Identify which cell holds the provided text, then report its [x, y] central coordinate. 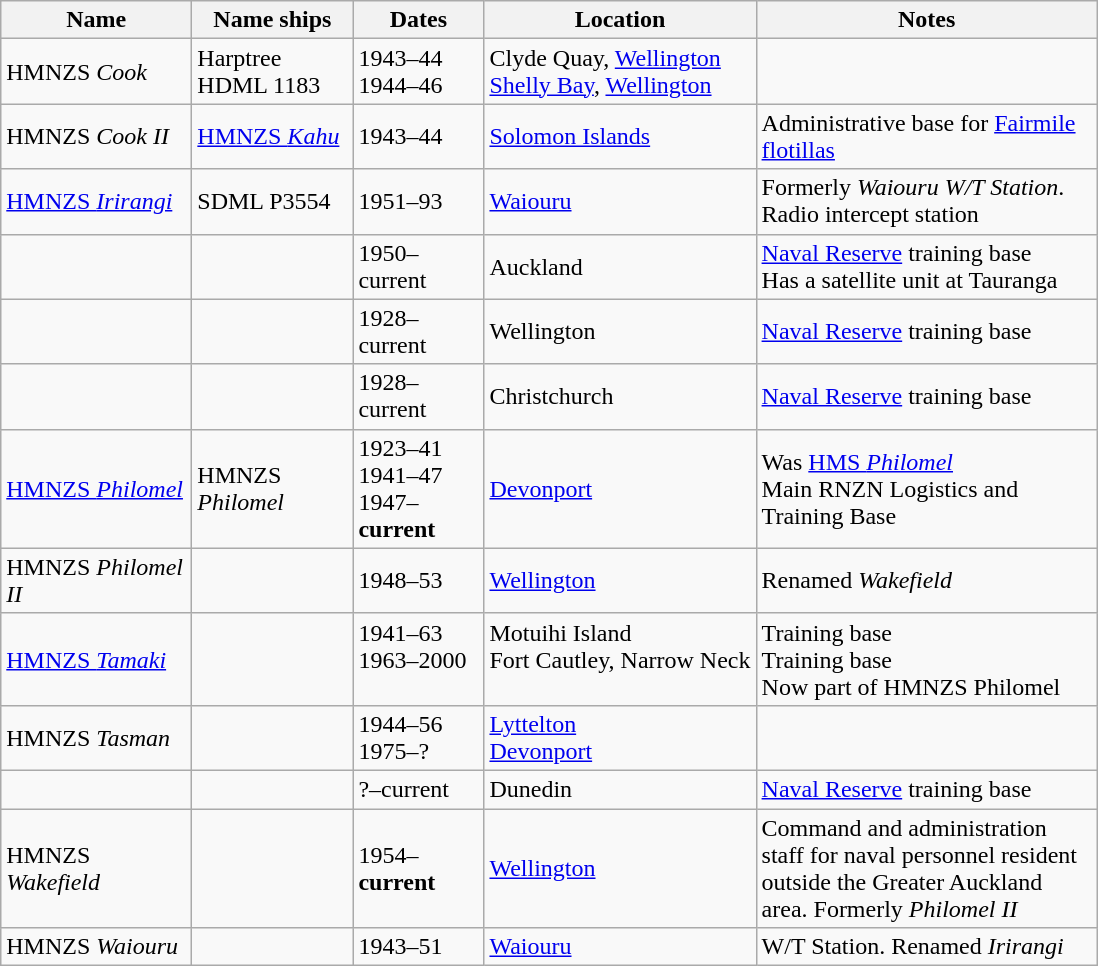
1941–631963–2000 [418, 659]
HMNZS Waiouru [96, 947]
1954–current [418, 868]
HMNZS Cook [96, 72]
Administrative base for Fairmile flotillas [926, 136]
Was HMS PhilomelMain RNZN Logistics and Training Base [926, 488]
Formerly Waiouru W/T Station. Radio intercept station [926, 202]
Dates [418, 20]
1944–561975–? [418, 738]
HMNZS Wakefield [96, 868]
Notes [926, 20]
Command and administration staff for naval personnel resident outside the Greater Auckland area. Formerly Philomel II [926, 868]
Motuihi IslandFort Cautley, Narrow Neck [620, 659]
Solomon Islands [620, 136]
Christchurch [620, 396]
1943–44 [418, 136]
HarptreeHDML 1183 [272, 72]
Name ships [272, 20]
LytteltonDevonport [620, 738]
SDML P3554 [272, 202]
HMNZS Tasman [96, 738]
HMNZS Tamaki [96, 659]
Location [620, 20]
Renamed Wakefield [926, 580]
Naval Reserve training baseHas a satellite unit at Tauranga [926, 266]
1950–current [418, 266]
HMNZS Irirangi [96, 202]
HMNZS Cook II [96, 136]
Devonport [620, 488]
Name [96, 20]
HMNZS Philomel II [96, 580]
1951–93 [418, 202]
1923–411941–471947–current [418, 488]
?–current [418, 789]
Training baseTraining baseNow part of HMNZS Philomel [926, 659]
Dunedin [620, 789]
1943–441944–46 [418, 72]
W/T Station. Renamed Irirangi [926, 947]
1943–51 [418, 947]
1948–53 [418, 580]
Clyde Quay, WellingtonShelly Bay, Wellington [620, 72]
HMNZS Kahu [272, 136]
Auckland [620, 266]
